Return (x, y) of the center of cell containing provided text 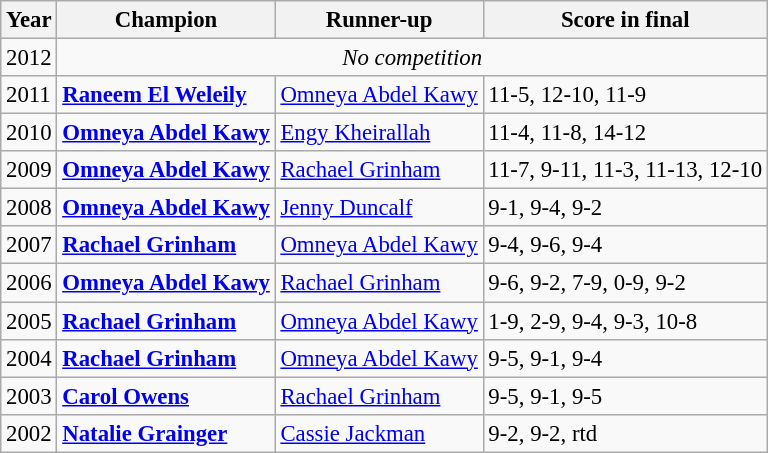
2006 (29, 283)
2010 (29, 133)
9-6, 9-2, 7-9, 0-9, 9-2 (625, 283)
Score in final (625, 20)
11-5, 12-10, 11-9 (625, 95)
9-1, 9-4, 9-2 (625, 208)
2008 (29, 208)
Natalie Grainger (166, 433)
No competition (412, 58)
9-4, 9-6, 9-4 (625, 245)
Runner-up (379, 20)
2005 (29, 321)
11-7, 9-11, 11-3, 11-13, 12-10 (625, 170)
Engy Kheirallah (379, 133)
9-2, 9-2, rtd (625, 433)
2002 (29, 433)
9-5, 9-1, 9-5 (625, 396)
1-9, 2-9, 9-4, 9-3, 10-8 (625, 321)
Jenny Duncalf (379, 208)
9-5, 9-1, 9-4 (625, 358)
Carol Owens (166, 396)
Champion (166, 20)
Raneem El Weleily (166, 95)
2011 (29, 95)
2009 (29, 170)
2003 (29, 396)
11-4, 11-8, 14-12 (625, 133)
2007 (29, 245)
Cassie Jackman (379, 433)
2004 (29, 358)
Year (29, 20)
2012 (29, 58)
